Return the [X, Y] coordinate for the center point of the cell that contains the specified text.  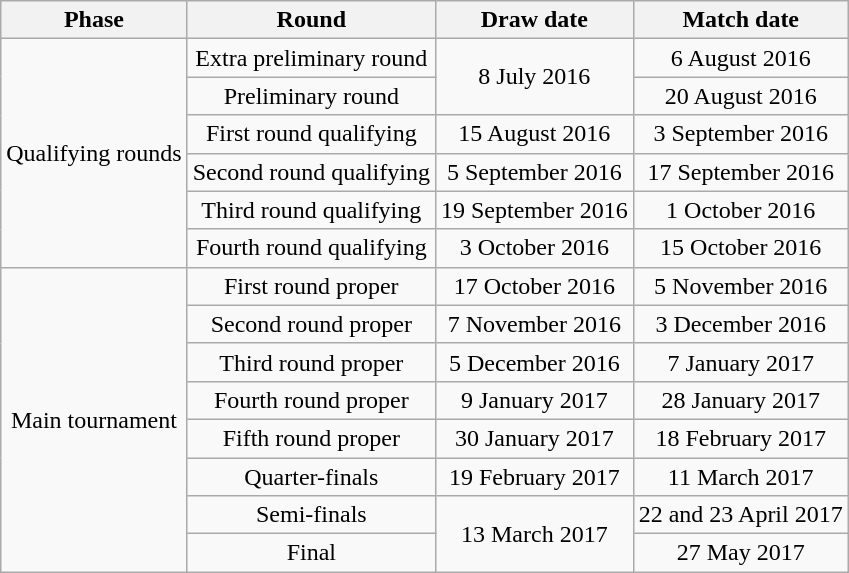
Match date [740, 20]
Round [311, 20]
9 January 2017 [534, 400]
Fourth round qualifying [311, 248]
Quarter-finals [311, 477]
5 December 2016 [534, 362]
Preliminary round [311, 96]
5 November 2016 [740, 286]
17 September 2016 [740, 172]
5 September 2016 [534, 172]
Second round proper [311, 324]
8 July 2016 [534, 77]
First round qualifying [311, 134]
15 August 2016 [534, 134]
Second round qualifying [311, 172]
30 January 2017 [534, 438]
Qualifying rounds [94, 153]
First round proper [311, 286]
27 May 2017 [740, 553]
28 January 2017 [740, 400]
15 October 2016 [740, 248]
Semi-finals [311, 515]
18 February 2017 [740, 438]
1 October 2016 [740, 210]
22 and 23 April 2017 [740, 515]
Extra preliminary round [311, 58]
7 November 2016 [534, 324]
3 September 2016 [740, 134]
7 January 2017 [740, 362]
Third round qualifying [311, 210]
6 August 2016 [740, 58]
Final [311, 553]
Fourth round proper [311, 400]
19 September 2016 [534, 210]
19 February 2017 [534, 477]
3 December 2016 [740, 324]
13 March 2017 [534, 534]
17 October 2016 [534, 286]
20 August 2016 [740, 96]
Main tournament [94, 419]
Phase [94, 20]
3 October 2016 [534, 248]
Third round proper [311, 362]
Draw date [534, 20]
11 March 2017 [740, 477]
Fifth round proper [311, 438]
